Search for the cell housing the specified text and yield its (X, Y) center coordinate. 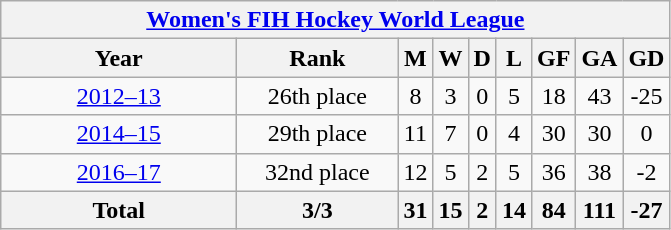
43 (600, 96)
111 (600, 210)
3/3 (318, 210)
M (416, 58)
11 (416, 134)
7 (450, 134)
Women's FIH Hockey World League (336, 20)
-2 (646, 172)
-25 (646, 96)
Total (119, 210)
15 (450, 210)
14 (514, 210)
Rank (318, 58)
8 (416, 96)
36 (553, 172)
26th place (318, 96)
-27 (646, 210)
18 (553, 96)
2012–13 (119, 96)
D (482, 58)
GA (600, 58)
2014–15 (119, 134)
4 (514, 134)
GD (646, 58)
38 (600, 172)
L (514, 58)
Year (119, 58)
GF (553, 58)
W (450, 58)
2016–17 (119, 172)
31 (416, 210)
12 (416, 172)
84 (553, 210)
32nd place (318, 172)
3 (450, 96)
29th place (318, 134)
